Return (X, Y) of the center of cell containing provided text 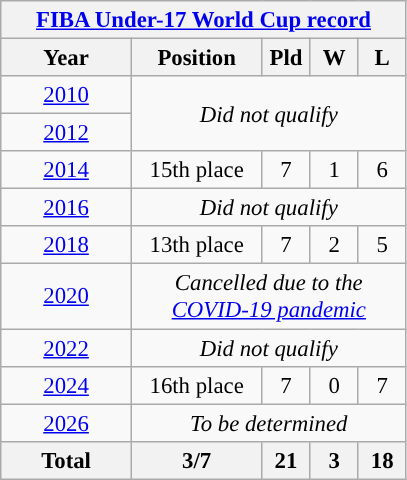
2012 (66, 133)
2 (334, 245)
21 (286, 460)
2018 (66, 245)
Pld (286, 58)
13th place (196, 245)
3/7 (196, 460)
Position (196, 58)
FIBA Under-17 World Cup record (204, 20)
2026 (66, 423)
5 (382, 245)
2016 (66, 208)
15th place (196, 170)
1 (334, 170)
Year (66, 58)
6 (382, 170)
3 (334, 460)
0 (334, 385)
W (334, 58)
16th place (196, 385)
Cancelled due to theCOVID-19 pandemic (268, 296)
2020 (66, 296)
Total (66, 460)
18 (382, 460)
2022 (66, 348)
To be determined (268, 423)
2024 (66, 385)
L (382, 58)
2010 (66, 95)
2014 (66, 170)
